Determine the (x, y) coordinate at the center of the cell enclosing the given text.  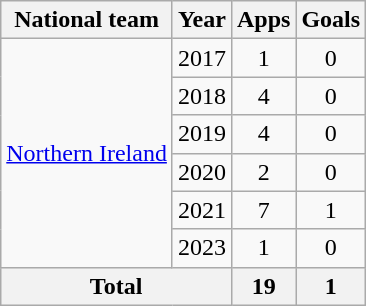
19 (263, 286)
2023 (202, 248)
Total (116, 286)
2021 (202, 210)
2018 (202, 96)
2017 (202, 58)
Goals (331, 20)
2 (263, 172)
7 (263, 210)
National team (87, 20)
2020 (202, 172)
Apps (263, 20)
Northern Ireland (87, 153)
2019 (202, 134)
Year (202, 20)
